Scan for the cell matching the given text and deliver its [X, Y] coordinate at center. 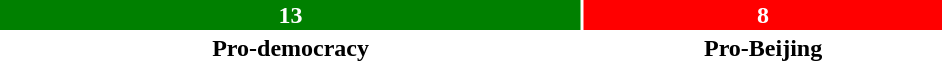
13 [290, 15]
8 [763, 15]
